Scan for the cell matching the given text and deliver its (x, y) coordinate at center. 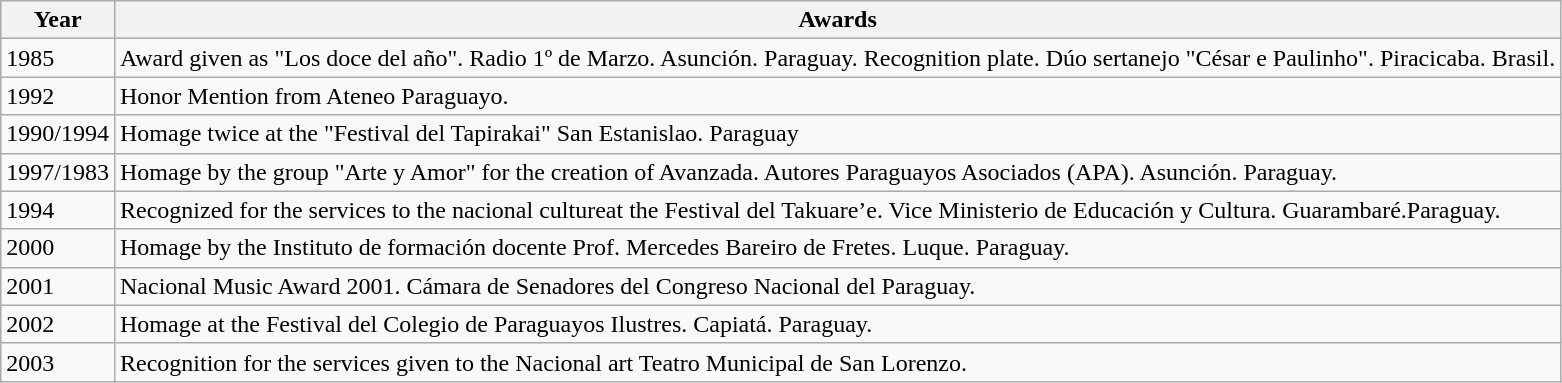
Award given as "Los doce del año". Radio 1º de Marzo. Asunción. Paraguay. Recognition plate. Dúo sertanejo "César e Paulinho". Piracicaba. Brasil. (837, 58)
Honor Mention from Ateneo Paraguayo. (837, 96)
2000 (58, 248)
2001 (58, 286)
Homage by the Instituto de formación docente Prof. Mercedes Bareiro de Fretes. Luque. Paraguay. (837, 248)
Homage at the Festival del Colegio de Paraguayos Ilustres. Capiatá. Paraguay. (837, 324)
1992 (58, 96)
Homage by the group "Arte y Amor" for the creation of Avanzada. Autores Paraguayos Asociados (APA). Asunción. Paraguay. (837, 172)
1994 (58, 210)
1997/1983 (58, 172)
Awards (837, 20)
2002 (58, 324)
Recognized for the services to the nacional cultureat the Festival del Takuare’e. Vice Ministerio de Educación y Cultura. Guarambaré.Paraguay. (837, 210)
Year (58, 20)
Nacional Music Award 2001. Cámara de Senadores del Congreso Nacional del Paraguay. (837, 286)
1985 (58, 58)
Recognition for the services given to the Nacional art Teatro Municipal de San Lorenzo. (837, 362)
2003 (58, 362)
1990/1994 (58, 134)
Homage twice at the "Festival del Tapirakai" San Estanislao. Paraguay (837, 134)
